Return (x, y) of the center of cell containing provided text 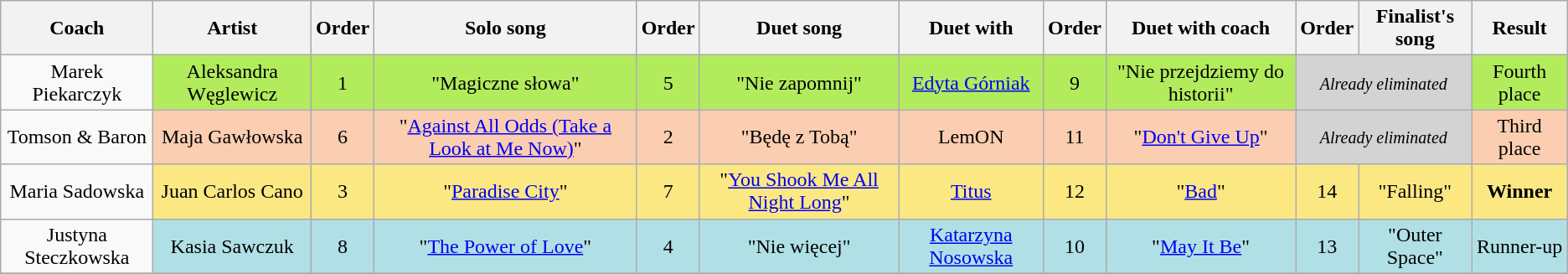
Third place (1519, 137)
Duet song (799, 28)
Winner (1519, 191)
"Magiczne słowa" (506, 82)
4 (668, 246)
9 (1074, 82)
Runner-up (1519, 246)
"Paradise City" (506, 191)
Aleksandra Węglewicz (233, 82)
"The Power of Love" (506, 246)
"Bad" (1201, 191)
Juan Carlos Cano (233, 191)
Solo song (506, 28)
12 (1074, 191)
Fourth place (1519, 82)
Tomson & Baron (77, 137)
3 (343, 191)
"May It Be" (1201, 246)
Finalist's song (1416, 28)
5 (668, 82)
2 (668, 137)
"You Shook Me All Night Long" (799, 191)
"Nie więcej" (799, 246)
14 (1327, 191)
7 (668, 191)
Result (1519, 28)
Maria Sadowska (77, 191)
Justyna Steczkowska (77, 246)
10 (1074, 246)
Coach (77, 28)
8 (343, 246)
1 (343, 82)
"Against All Odds (Take a Look at Me Now)" (506, 137)
Titus (971, 191)
"Nie przejdziemy do historii" (1201, 82)
"Będę z Tobą" (799, 137)
LemON (971, 137)
Maja Gawłowska (233, 137)
"Outer Space" (1416, 246)
Marek Piekarczyk (77, 82)
"Nie zapomnij" (799, 82)
Duet with coach (1201, 28)
Duet with (971, 28)
Edyta Górniak (971, 82)
6 (343, 137)
Kasia Sawczuk (233, 246)
"Don't Give Up" (1201, 137)
Artist (233, 28)
"Falling" (1416, 191)
13 (1327, 246)
11 (1074, 137)
Katarzyna Nosowska (971, 246)
